Locate the cell with the specified text and output its [X, Y] center coordinate. 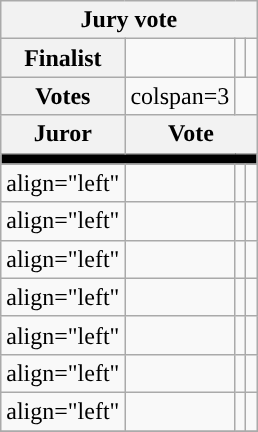
Jury vote [129, 20]
Votes [63, 96]
Vote [191, 134]
Finalist [63, 58]
colspan=3 [180, 96]
Juror [63, 134]
